Return the (x, y) coordinate for the center point of the cell that contains the specified text.  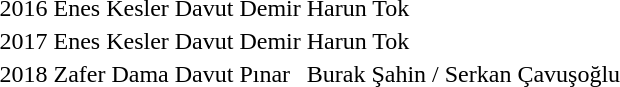
Enes Kesler (111, 41)
Davut Demir (238, 41)
